For the text-containing cell, return its midpoint in (x, y) coordinate format. 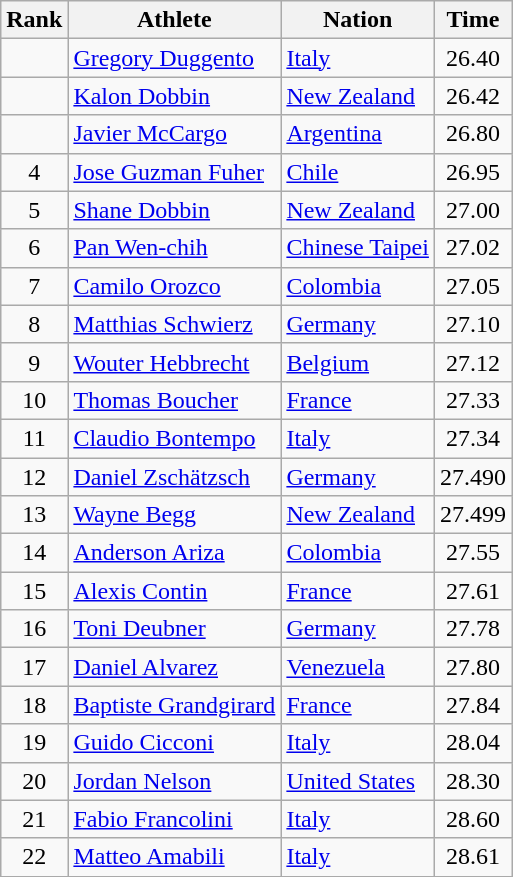
20 (34, 781)
22 (34, 857)
18 (34, 705)
9 (34, 362)
27.80 (472, 667)
Thomas Boucher (174, 400)
United States (358, 781)
Guido Cicconi (174, 743)
14 (34, 553)
Baptiste Grandgirard (174, 705)
6 (34, 248)
27.78 (472, 629)
Venezuela (358, 667)
5 (34, 210)
Daniel Zschätzsch (174, 477)
10 (34, 400)
27.05 (472, 286)
Nation (358, 20)
12 (34, 477)
Fabio Francolini (174, 819)
Time (472, 20)
Javier McCargo (174, 134)
27.499 (472, 515)
26.95 (472, 172)
Shane Dobbin (174, 210)
16 (34, 629)
21 (34, 819)
Toni Deubner (174, 629)
27.02 (472, 248)
8 (34, 324)
Gregory Duggento (174, 58)
27.61 (472, 591)
26.40 (472, 58)
Wayne Begg (174, 515)
27.00 (472, 210)
Rank (34, 20)
15 (34, 591)
Jose Guzman Fuher (174, 172)
Anderson Ariza (174, 553)
26.42 (472, 96)
Camilo Orozco (174, 286)
Argentina (358, 134)
11 (34, 438)
Chile (358, 172)
Chinese Taipei (358, 248)
7 (34, 286)
27.10 (472, 324)
4 (34, 172)
13 (34, 515)
27.55 (472, 553)
17 (34, 667)
28.30 (472, 781)
27.84 (472, 705)
Claudio Bontempo (174, 438)
19 (34, 743)
Kalon Dobbin (174, 96)
Daniel Alvarez (174, 667)
Wouter Hebbrecht (174, 362)
Pan Wen-chih (174, 248)
Jordan Nelson (174, 781)
28.04 (472, 743)
27.12 (472, 362)
Athlete (174, 20)
Belgium (358, 362)
Alexis Contin (174, 591)
28.61 (472, 857)
Matthias Schwierz (174, 324)
27.34 (472, 438)
Matteo Amabili (174, 857)
26.80 (472, 134)
27.490 (472, 477)
28.60 (472, 819)
27.33 (472, 400)
